Capture the cell that displays the provided text and extract its (X, Y) central coordinate. 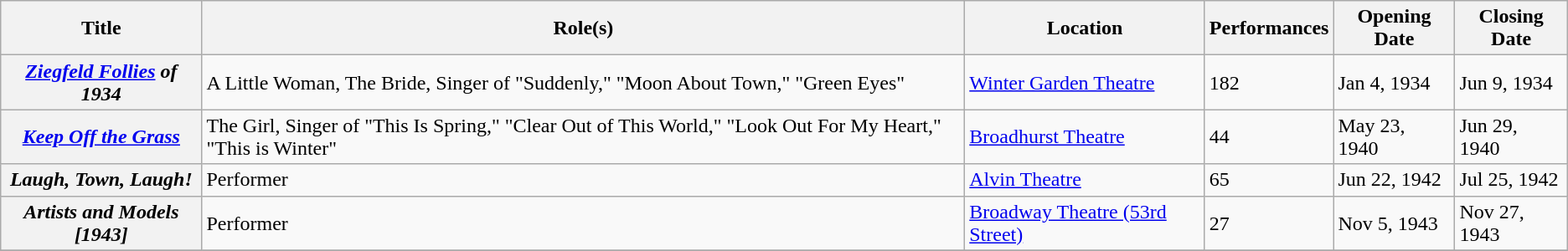
65 (1269, 180)
Jun 9, 1934 (1511, 82)
A Little Woman, The Bride, Singer of "Suddenly," "Moon About Town," "Green Eyes" (583, 82)
Closing Date (1511, 28)
Nov 27, 1943 (1511, 223)
May 23, 1940 (1394, 137)
Role(s) (583, 28)
Jun 29, 1940 (1511, 137)
Opening Date (1394, 28)
Jul 25, 1942 (1511, 180)
The Girl, Singer of "This Is Spring," "Clear Out of This World," "Look Out For My Heart," "This is Winter" (583, 137)
Keep Off the Grass (101, 137)
Jun 22, 1942 (1394, 180)
182 (1269, 82)
Winter Garden Theatre (1086, 82)
44 (1269, 137)
Broadhurst Theatre (1086, 137)
Ziegfeld Follies of 1934 (101, 82)
Broadway Theatre (53rd Street) (1086, 223)
Artists and Models [1943] (101, 223)
Location (1086, 28)
Alvin Theatre (1086, 180)
Nov 5, 1943 (1394, 223)
Performances (1269, 28)
Jan 4, 1934 (1394, 82)
27 (1269, 223)
Laugh, Town, Laugh! (101, 180)
Title (101, 28)
